Scan for the cell matching the given text and deliver its [X, Y] coordinate at center. 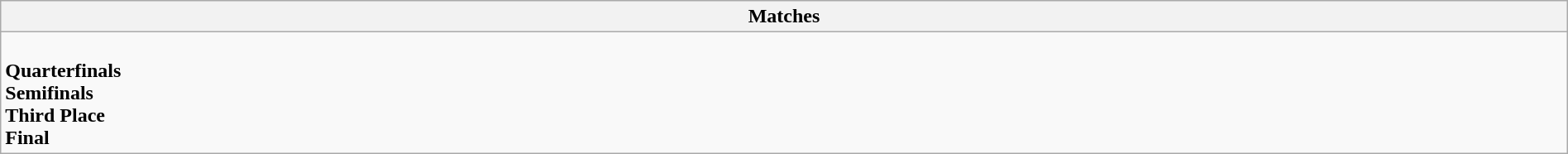
Quarterfinals Semifinals Third Place Final [784, 93]
Matches [784, 17]
